Output the (X, Y) coordinate of the center of the cell containing the given text.  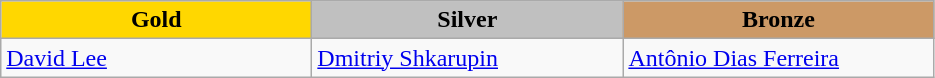
Gold (156, 20)
Bronze (778, 20)
Dmitriy Shkarupin (468, 58)
Silver (468, 20)
Antônio Dias Ferreira (778, 58)
David Lee (156, 58)
